Provide the (x, y) coordinate of the cell's center where the given text is located.  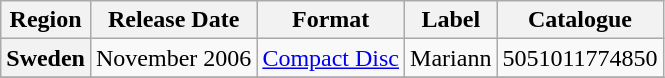
Compact Disc (331, 58)
Region (46, 20)
Format (331, 20)
5051011774850 (580, 58)
November 2006 (173, 58)
Release Date (173, 20)
Catalogue (580, 20)
Sweden (46, 58)
Label (451, 20)
Mariann (451, 58)
